Capture the cell that displays the provided text and extract its [X, Y] central coordinate. 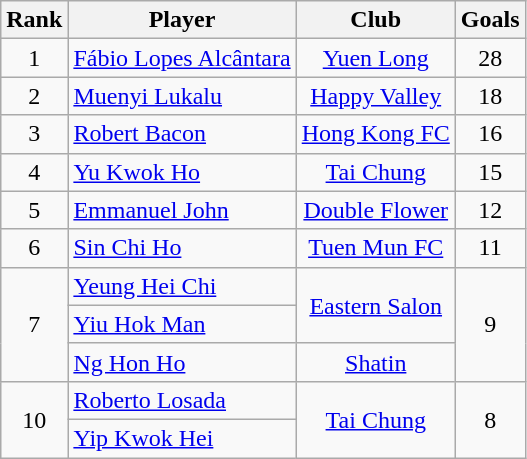
1 [34, 58]
10 [34, 419]
Sin Chi Ho [182, 248]
Muenyi Lukalu [182, 96]
15 [490, 172]
Tuen Mun FC [376, 248]
Happy Valley [376, 96]
6 [34, 248]
4 [34, 172]
11 [490, 248]
Yiu Hok Man [182, 324]
Rank [34, 20]
9 [490, 324]
28 [490, 58]
Roberto Losada [182, 400]
16 [490, 134]
Shatin [376, 362]
Goals [490, 20]
2 [34, 96]
Yip Kwok Hei [182, 438]
12 [490, 210]
Emmanuel John [182, 210]
18 [490, 96]
Robert Bacon [182, 134]
Eastern Salon [376, 305]
8 [490, 419]
Double Flower [376, 210]
Hong Kong FC [376, 134]
3 [34, 134]
Club [376, 20]
Fábio Lopes Alcântara [182, 58]
Ng Hon Ho [182, 362]
Player [182, 20]
5 [34, 210]
Yu Kwok Ho [182, 172]
Yeung Hei Chi [182, 286]
7 [34, 324]
Yuen Long [376, 58]
